For the text-containing cell, return its midpoint in (x, y) coordinate format. 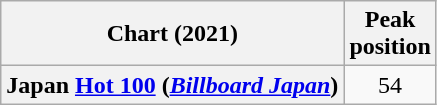
54 (390, 85)
Peakposition (390, 34)
Chart (2021) (172, 34)
Japan Hot 100 (Billboard Japan) (172, 85)
